Identify which cell holds the provided text, then report its (X, Y) central coordinate. 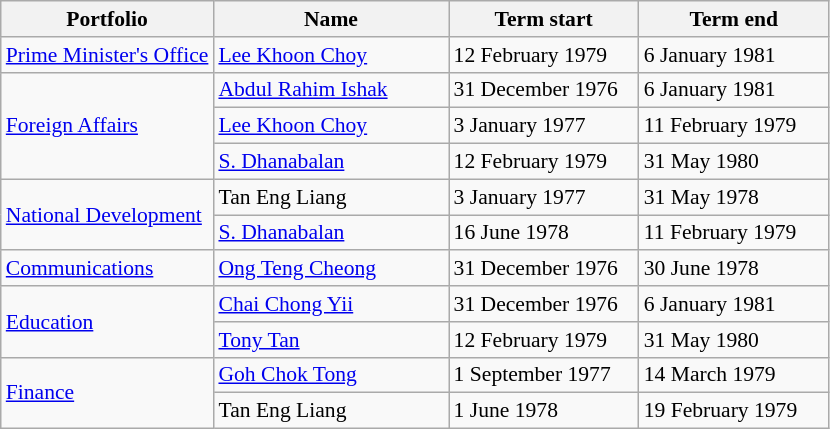
1 June 1978 (544, 411)
16 June 1978 (544, 233)
Education (108, 322)
30 June 1978 (734, 269)
Portfolio (108, 19)
14 March 1979 (734, 375)
Name (330, 19)
Goh Chok Tong (330, 375)
Tony Tan (330, 340)
Foreign Affairs (108, 126)
Term start (544, 19)
National Development (108, 214)
Communications (108, 269)
31 May 1978 (734, 197)
Chai Chong Yii (330, 304)
Finance (108, 392)
19 February 1979 (734, 411)
1 September 1977 (544, 375)
Ong Teng Cheong (330, 269)
Term end (734, 19)
Abdul Rahim Ishak (330, 90)
Prime Minister's Office (108, 55)
